Find where the given text appears and provide that cell's center as [X, Y] coordinate. 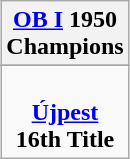
OB I 1950Champions [65, 34]
Újpest16th Title [65, 112]
